Return the [X, Y] coordinate for the center point of the cell that contains the specified text.  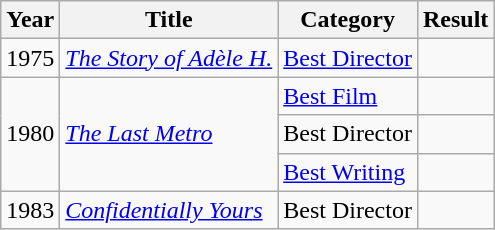
The Story of Adèle H. [169, 58]
Best Writing [348, 172]
Best Film [348, 96]
1980 [30, 134]
Title [169, 20]
1983 [30, 210]
Result [455, 20]
Year [30, 20]
Category [348, 20]
The Last Metro [169, 134]
1975 [30, 58]
Confidentially Yours [169, 210]
